Pinpoint the cell where the given text exists, returning its [x, y] midpoint coordinate. 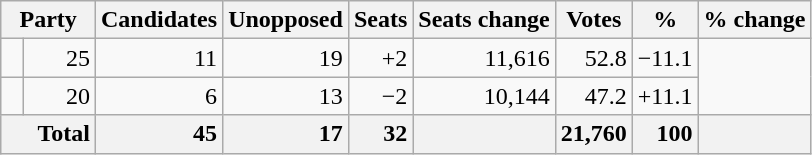
Unopposed [286, 20]
52.8 [594, 58]
10,144 [484, 96]
6 [160, 96]
100 [665, 134]
Seats [380, 20]
32 [380, 134]
11,616 [484, 58]
21,760 [594, 134]
17 [286, 134]
Total [48, 134]
−2 [380, 96]
% [665, 20]
45 [160, 134]
Votes [594, 20]
Seats change [484, 20]
−11.1 [665, 58]
Party [48, 20]
25 [59, 58]
% change [754, 20]
11 [160, 58]
+2 [380, 58]
+11.1 [665, 96]
47.2 [594, 96]
20 [59, 96]
13 [286, 96]
Candidates [160, 20]
19 [286, 58]
